Search for the cell housing the specified text and yield its [x, y] center coordinate. 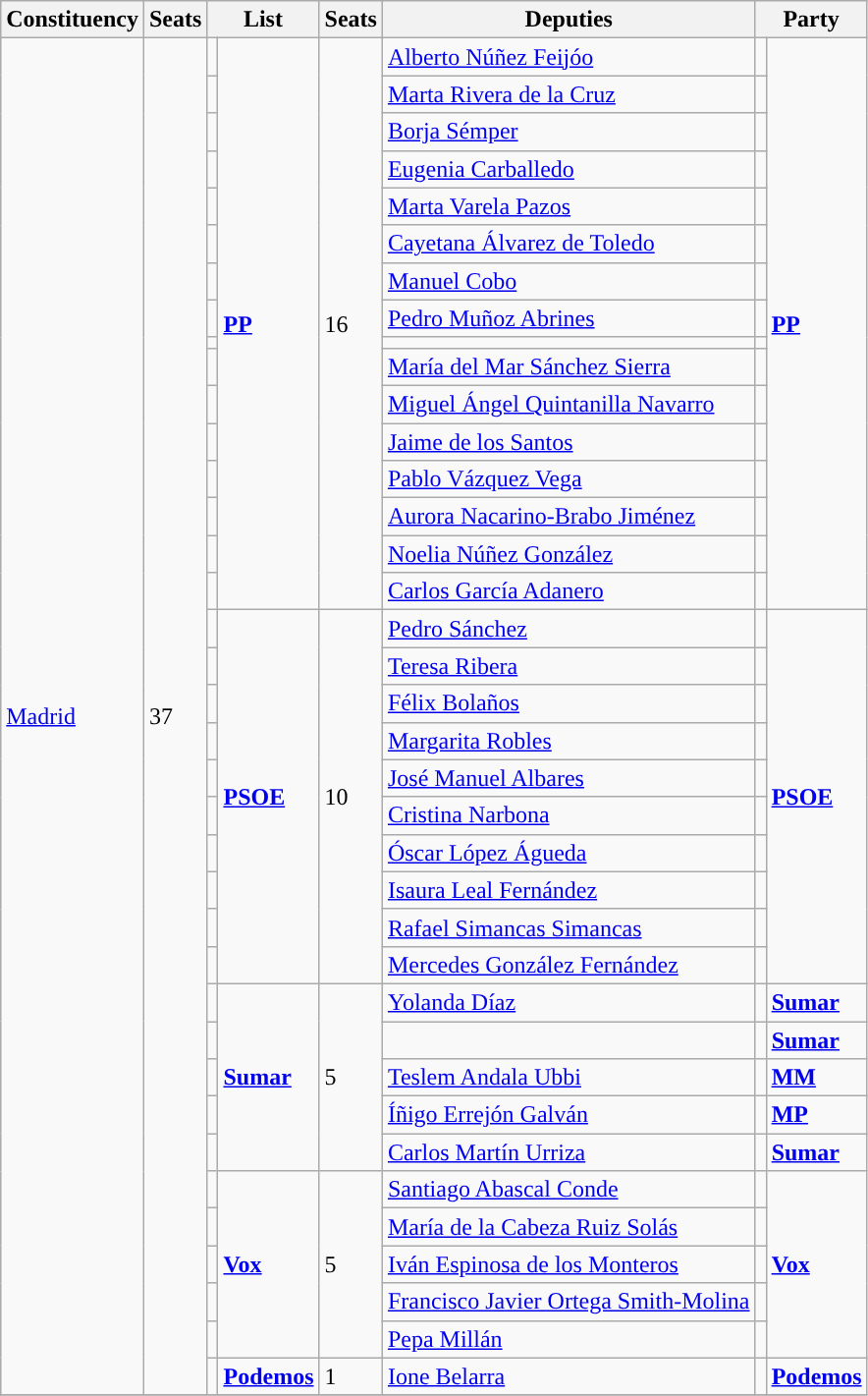
Félix Bolaños [569, 703]
Madrid [73, 717]
Constituency [73, 20]
Isaura Leal Fernández [569, 890]
Íñigo Errejón Galván [569, 1115]
Ione Belarra [569, 1376]
Manuel Cobo [569, 281]
Aurora Nacarino-Brabo Jiménez [569, 517]
MP [817, 1115]
Rafael Simancas Simancas [569, 927]
Borja Sémper [569, 132]
Pablo Vázquez Vega [569, 479]
Cayetana Álvarez de Toledo [569, 244]
Pepa Millán [569, 1339]
Yolanda Díaz [569, 1002]
Margarita Robles [569, 741]
37 [175, 717]
Carlos García Adanero [569, 591]
María del Mar Sánchez Sierra [569, 366]
Pedro Sánchez [569, 629]
MM [817, 1078]
Teslem Andala Ubbi [569, 1078]
María de la Cabeza Ruiz Solás [569, 1227]
José Manuel Albares [569, 778]
Deputies [569, 20]
Francisco Javier Ortega Smith-Molina [569, 1302]
Santiago Abascal Conde [569, 1190]
Miguel Ángel Quintanilla Navarro [569, 404]
Óscar López Águeda [569, 853]
Marta Rivera de la Cruz [569, 94]
List [263, 20]
Party [811, 20]
10 [351, 798]
Iván Espinosa de los Monteros [569, 1264]
Eugenia Carballedo [569, 169]
Pedro Muñoz Abrines [569, 318]
16 [351, 324]
Noelia Núñez González [569, 554]
Mercedes González Fernández [569, 965]
1 [351, 1376]
Cristina Narbona [569, 815]
Carlos Martín Urriza [569, 1152]
Alberto Núñez Feijóo [569, 57]
Teresa Ribera [569, 666]
Marta Varela Pazos [569, 206]
Jaime de los Santos [569, 441]
